From the cell containing the given text, extract its center point as (X, Y) coordinate. 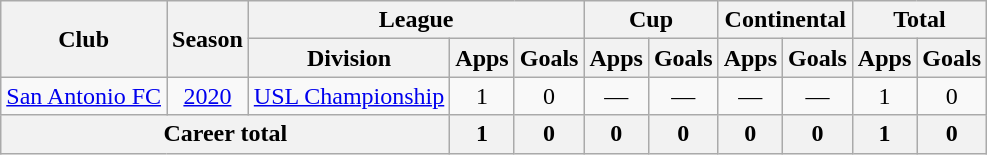
Season (208, 39)
Total (919, 20)
Continental (785, 20)
Division (349, 58)
League (416, 20)
Club (84, 39)
San Antonio FC (84, 96)
Career total (226, 134)
USL Championship (349, 96)
2020 (208, 96)
Cup (651, 20)
